Search for the cell housing the specified text and yield its (X, Y) center coordinate. 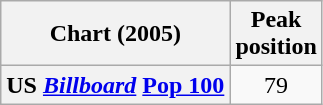
Chart (2005) (116, 34)
US Billboard Pop 100 (116, 85)
Peakposition (276, 34)
79 (276, 85)
